Extract the [X, Y] coordinate from the center of the cell holding the provided text.  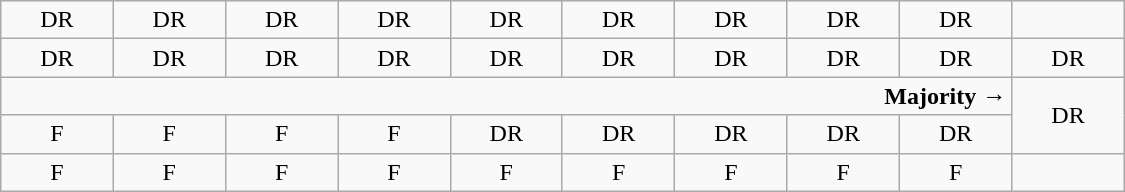
Majority → [506, 96]
